Scan for the cell matching the given text and deliver its (X, Y) coordinate at center. 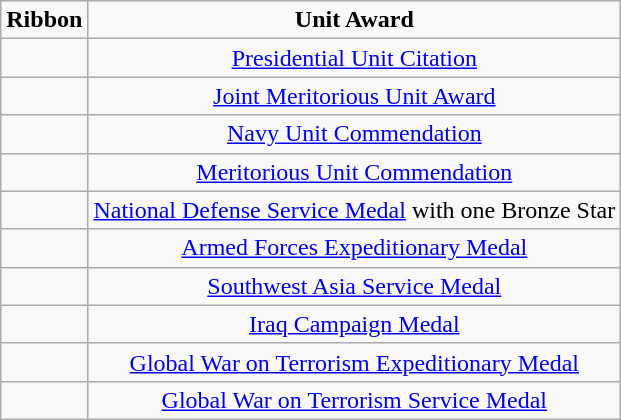
National Defense Service Medal with one Bronze Star (354, 210)
Presidential Unit Citation (354, 58)
Meritorious Unit Commendation (354, 172)
Unit Award (354, 20)
Global War on Terrorism Expeditionary Medal (354, 362)
Joint Meritorious Unit Award (354, 96)
Armed Forces Expeditionary Medal (354, 248)
Iraq Campaign Medal (354, 324)
Ribbon (44, 20)
Southwest Asia Service Medal (354, 286)
Global War on Terrorism Service Medal (354, 400)
Navy Unit Commendation (354, 134)
